Determine the (X, Y) coordinate at the center of the cell enclosing the given text.  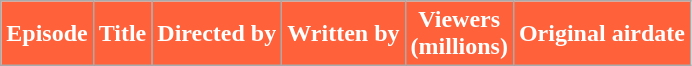
Original airdate (602, 34)
Title (122, 34)
Viewers(millions) (459, 34)
Episode (47, 34)
Directed by (217, 34)
Written by (344, 34)
